Search for the cell housing the specified text and yield its (X, Y) center coordinate. 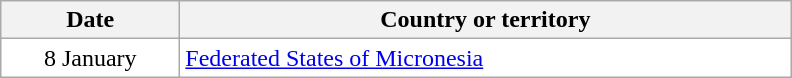
Country or territory (486, 20)
8 January (90, 58)
Date (90, 20)
Federated States of Micronesia (486, 58)
